Return the (x, y) coordinate for the center point of the cell that contains the specified text.  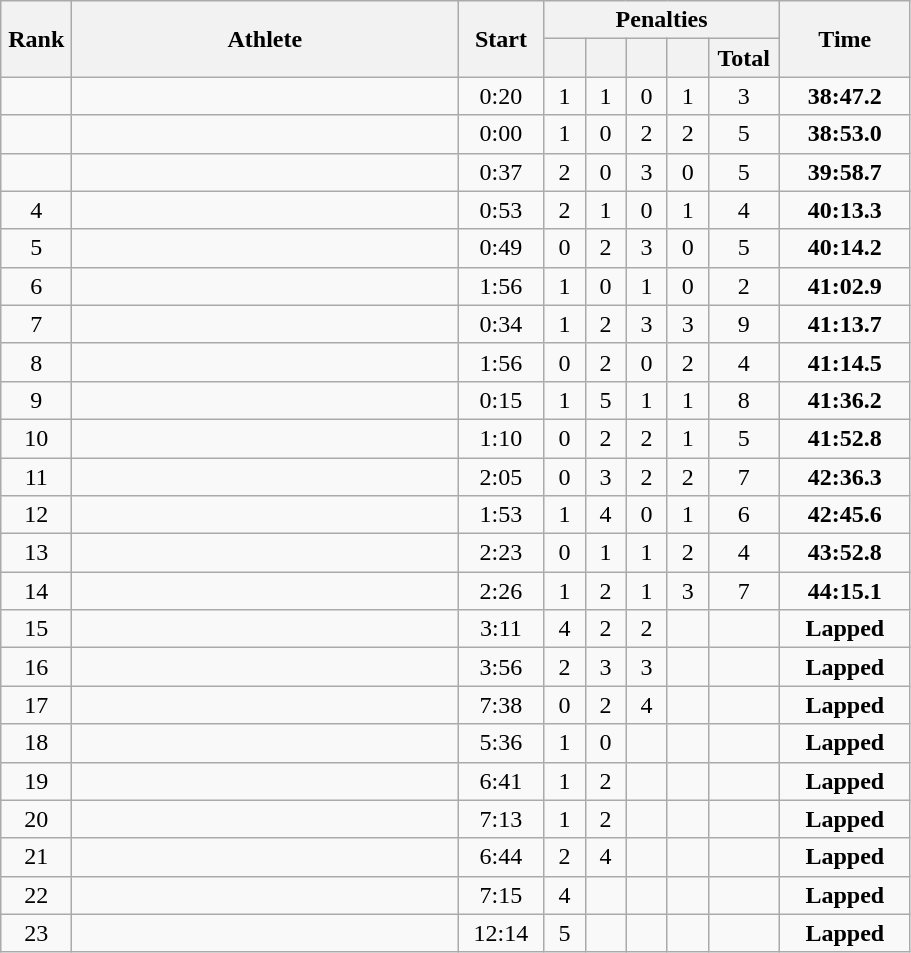
38:53.0 (844, 134)
22 (36, 895)
3:11 (501, 629)
0:53 (501, 210)
Penalties (662, 20)
40:13.3 (844, 210)
12:14 (501, 933)
2:05 (501, 477)
1:53 (501, 515)
23 (36, 933)
19 (36, 781)
7:15 (501, 895)
41:52.8 (844, 438)
42:36.3 (844, 477)
7:13 (501, 819)
0:37 (501, 172)
43:52.8 (844, 553)
Athlete (265, 39)
Rank (36, 39)
38:47.2 (844, 96)
17 (36, 705)
42:45.6 (844, 515)
5:36 (501, 743)
41:14.5 (844, 362)
15 (36, 629)
Start (501, 39)
1:10 (501, 438)
0:00 (501, 134)
18 (36, 743)
12 (36, 515)
Time (844, 39)
6:41 (501, 781)
Total (744, 58)
21 (36, 857)
40:14.2 (844, 248)
0:49 (501, 248)
14 (36, 591)
41:36.2 (844, 400)
39:58.7 (844, 172)
20 (36, 819)
0:20 (501, 96)
41:13.7 (844, 324)
0:15 (501, 400)
3:56 (501, 667)
44:15.1 (844, 591)
13 (36, 553)
6:44 (501, 857)
0:34 (501, 324)
16 (36, 667)
41:02.9 (844, 286)
7:38 (501, 705)
2:26 (501, 591)
10 (36, 438)
2:23 (501, 553)
11 (36, 477)
